From the cell containing the given text, extract its center point as (X, Y) coordinate. 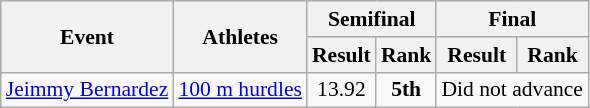
Final (512, 19)
Athletes (240, 36)
Semifinal (372, 19)
Jeimmy Bernardez (88, 90)
100 m hurdles (240, 90)
Did not advance (512, 90)
5th (406, 90)
Event (88, 36)
13.92 (342, 90)
